Return (x, y) of the center of cell containing provided text 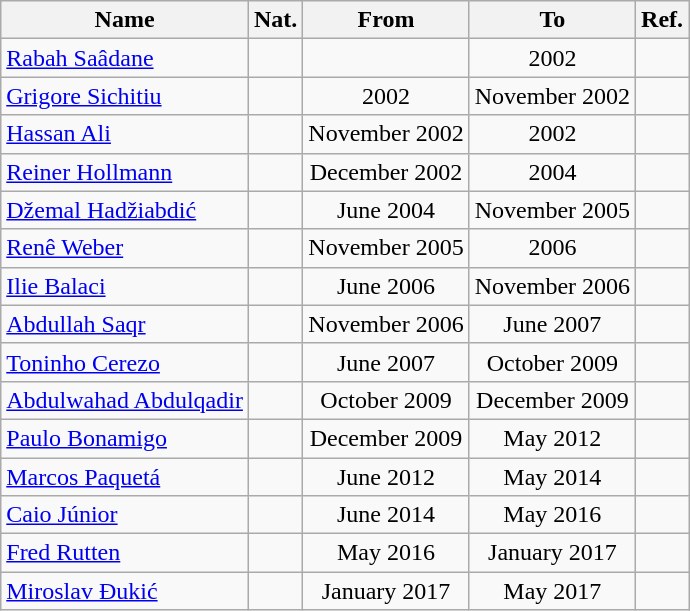
June 2014 (386, 515)
Miroslav Đukić (125, 591)
Renê Weber (125, 248)
Marcos Paquetá (125, 477)
June 2006 (386, 286)
June 2012 (386, 477)
2006 (552, 248)
December 2002 (386, 172)
Abdullah Saqr (125, 324)
June 2004 (386, 210)
To (552, 20)
May 2012 (552, 438)
Ref. (662, 20)
Nat. (275, 20)
Hassan Ali (125, 134)
Name (125, 20)
Caio Júnior (125, 515)
Rabah Saâdane (125, 58)
Abdulwahad Abdulqadir (125, 400)
Fred Rutten (125, 553)
Džemal Hadžiabdić (125, 210)
Reiner Hollmann (125, 172)
From (386, 20)
May 2017 (552, 591)
Ilie Balaci (125, 286)
Grigore Sichitiu (125, 96)
2004 (552, 172)
Toninho Cerezo (125, 362)
Paulo Bonamigo (125, 438)
May 2014 (552, 477)
